Determine the (x, y) coordinate at the center of the cell enclosing the given text.  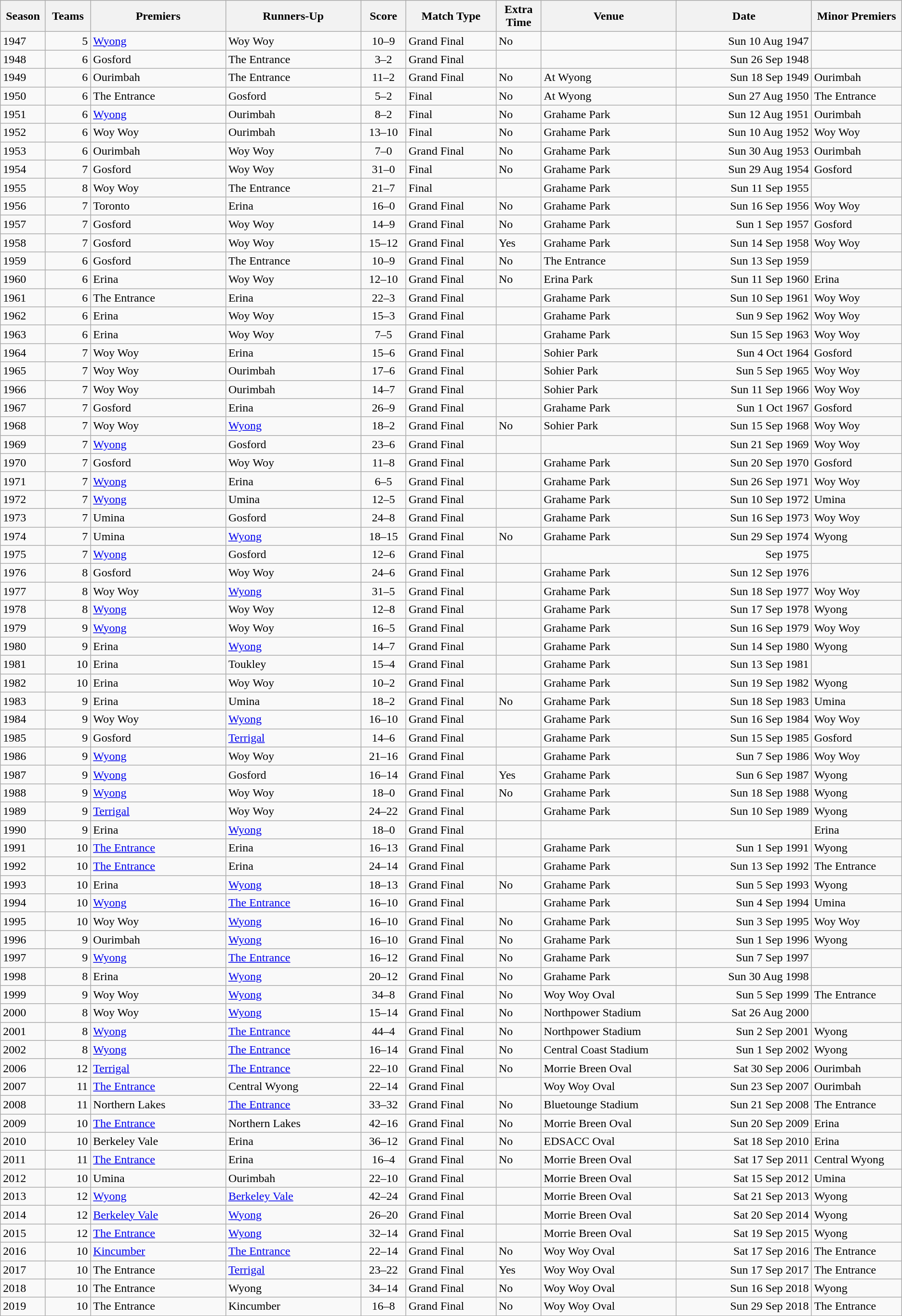
1992 (23, 866)
44–4 (384, 1031)
Sun 27 Aug 1950 (744, 96)
26–9 (384, 408)
31–0 (384, 169)
1978 (23, 610)
Sat 17 Sep 2016 (744, 1251)
Sun 4 Oct 1964 (744, 353)
Sun 18 Sep 1949 (744, 78)
5–2 (384, 96)
12–5 (384, 499)
7–5 (384, 334)
1962 (23, 316)
1947 (23, 41)
Sat 30 Sep 2006 (744, 1068)
Sun 29 Sep 1974 (744, 536)
1999 (23, 995)
1986 (23, 756)
Sun 11 Sep 1960 (744, 279)
Sat 18 Sep 2010 (744, 1142)
15–3 (384, 316)
2015 (23, 1233)
1967 (23, 408)
23–22 (384, 1270)
2014 (23, 1215)
1963 (23, 334)
Central Coast Stadium (609, 1050)
1964 (23, 353)
Sun 6 Sep 1987 (744, 774)
1972 (23, 499)
1965 (23, 371)
1996 (23, 940)
2001 (23, 1031)
1950 (23, 96)
Match Type (451, 16)
Toukley (293, 665)
2016 (23, 1251)
14–9 (384, 224)
Venue (609, 16)
Runners-Up (293, 16)
1976 (23, 573)
Sun 5 Sep 1993 (744, 885)
1980 (23, 646)
Sun 16 Sep 1973 (744, 518)
Sun 1 Sep 1957 (744, 224)
Sun 10 Aug 1947 (744, 41)
Sun 13 Sep 1959 (744, 261)
12–10 (384, 279)
32–14 (384, 1233)
16–13 (384, 848)
Sun 18 Sep 1988 (744, 793)
Sun 18 Sep 1977 (744, 591)
1998 (23, 976)
1949 (23, 78)
21–16 (384, 756)
Date (744, 16)
20–12 (384, 976)
1956 (23, 206)
15–6 (384, 353)
2002 (23, 1050)
1968 (23, 426)
16–5 (384, 628)
1984 (23, 719)
15–14 (384, 1013)
2018 (23, 1288)
1975 (23, 555)
1990 (23, 829)
Sun 10 Sep 1972 (744, 499)
Sun 21 Sep 2008 (744, 1104)
EDSACC Oval (609, 1142)
24–22 (384, 811)
Sep 1975 (744, 555)
Sat 15 Sep 2012 (744, 1178)
Sun 9 Sep 1962 (744, 316)
2007 (23, 1086)
34–8 (384, 995)
2017 (23, 1270)
34–14 (384, 1288)
1988 (23, 793)
1997 (23, 958)
Sun 26 Sep 1948 (744, 59)
1982 (23, 683)
21–7 (384, 187)
Sun 20 Sep 1970 (744, 463)
23–6 (384, 444)
11–8 (384, 463)
Sun 15 Sep 1968 (744, 426)
14–6 (384, 738)
1957 (23, 224)
12–6 (384, 555)
Sun 13 Sep 1981 (744, 665)
Sun 5 Sep 1999 (744, 995)
42–24 (384, 1196)
Sat 19 Sep 2015 (744, 1233)
5 (68, 41)
Sun 10 Sep 1989 (744, 811)
Sun 12 Aug 1951 (744, 114)
8–2 (384, 114)
1954 (23, 169)
1985 (23, 738)
18–13 (384, 885)
Sun 10 Sep 1961 (744, 298)
Sun 1 Sep 1991 (744, 848)
Sat 17 Sep 2011 (744, 1160)
24–14 (384, 866)
Sat 21 Sep 2013 (744, 1196)
Sun 29 Sep 2018 (744, 1306)
Season (23, 16)
2006 (23, 1068)
Erina Park (609, 279)
15–4 (384, 665)
2012 (23, 1178)
Sun 16 Sep 1956 (744, 206)
Sun 1 Sep 2002 (744, 1050)
1966 (23, 389)
15–12 (384, 242)
1959 (23, 261)
Sun 13 Sep 1992 (744, 866)
Sun 10 Aug 1952 (744, 133)
2008 (23, 1104)
1970 (23, 463)
13–10 (384, 133)
Sun 3 Sep 1995 (744, 921)
24–6 (384, 573)
Minor Premiers (857, 16)
1989 (23, 811)
Sun 17 Sep 1978 (744, 610)
16–8 (384, 1306)
1991 (23, 848)
2013 (23, 1196)
Sun 30 Aug 1998 (744, 976)
Sun 7 Sep 1997 (744, 958)
Sun 12 Sep 1976 (744, 573)
Sun 21 Sep 1969 (744, 444)
1958 (23, 242)
6–5 (384, 481)
12–8 (384, 610)
1977 (23, 591)
26–20 (384, 1215)
Sun 5 Sep 1965 (744, 371)
11–2 (384, 78)
2000 (23, 1013)
7–0 (384, 151)
1960 (23, 279)
24–8 (384, 518)
31–5 (384, 591)
2019 (23, 1306)
Sun 20 Sep 2009 (744, 1123)
1973 (23, 518)
Sun 16 Sep 2018 (744, 1288)
Sun 11 Sep 1955 (744, 187)
Sat 26 Aug 2000 (744, 1013)
Sun 14 Sep 1958 (744, 242)
Sun 26 Sep 1971 (744, 481)
1969 (23, 444)
1983 (23, 701)
1955 (23, 187)
Sun 4 Sep 1994 (744, 903)
Premiers (158, 16)
1995 (23, 921)
Score (384, 16)
1994 (23, 903)
22–3 (384, 298)
1953 (23, 151)
Sun 29 Aug 1954 (744, 169)
33–32 (384, 1104)
1952 (23, 133)
10–2 (384, 683)
16–4 (384, 1160)
Sun 15 Sep 1963 (744, 334)
Sun 2 Sep 2001 (744, 1031)
1951 (23, 114)
Sun 17 Sep 2017 (744, 1270)
36–12 (384, 1142)
Sun 11 Sep 1966 (744, 389)
17–6 (384, 371)
2009 (23, 1123)
Sun 15 Sep 1985 (744, 738)
Sun 7 Sep 1986 (744, 756)
Sun 19 Sep 1982 (744, 683)
16–12 (384, 958)
1993 (23, 885)
Sun 1 Oct 1967 (744, 408)
1961 (23, 298)
Sun 16 Sep 1979 (744, 628)
Sun 16 Sep 1984 (744, 719)
Sat 20 Sep 2014 (744, 1215)
Extra Time (518, 16)
Teams (68, 16)
1948 (23, 59)
Bluetounge Stadium (609, 1104)
Sun 30 Aug 1953 (744, 151)
Sun 14 Sep 1980 (744, 646)
2011 (23, 1160)
18–15 (384, 536)
Sun 1 Sep 1996 (744, 940)
16–0 (384, 206)
1979 (23, 628)
Toronto (158, 206)
1971 (23, 481)
1974 (23, 536)
1987 (23, 774)
Sun 23 Sep 2007 (744, 1086)
42–16 (384, 1123)
1981 (23, 665)
3–2 (384, 59)
Sun 18 Sep 1983 (744, 701)
2010 (23, 1142)
